For the text-containing cell, return its midpoint in (x, y) coordinate format. 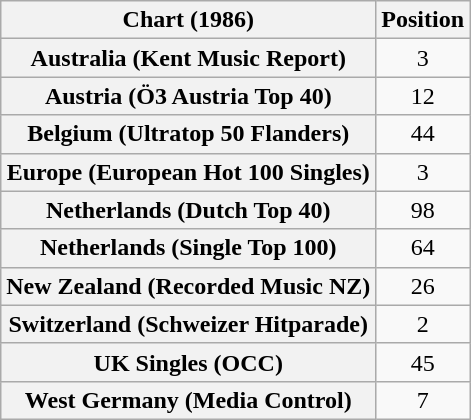
Switzerland (Schweizer Hitparade) (188, 324)
98 (423, 210)
UK Singles (OCC) (188, 362)
Netherlands (Single Top 100) (188, 248)
Austria (Ö3 Austria Top 40) (188, 96)
West Germany (Media Control) (188, 400)
Position (423, 20)
Netherlands (Dutch Top 40) (188, 210)
Europe (European Hot 100 Singles) (188, 172)
64 (423, 248)
44 (423, 134)
Belgium (Ultratop 50 Flanders) (188, 134)
Australia (Kent Music Report) (188, 58)
12 (423, 96)
45 (423, 362)
7 (423, 400)
Chart (1986) (188, 20)
2 (423, 324)
26 (423, 286)
New Zealand (Recorded Music NZ) (188, 286)
